Pinpoint the cell where the given text exists, returning its (x, y) midpoint coordinate. 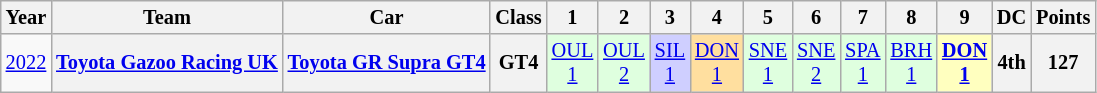
4 (717, 17)
Toyota GR Supra GT4 (387, 63)
SNE2 (816, 63)
Class (518, 17)
5 (768, 17)
SIL1 (670, 63)
3 (670, 17)
OUL2 (624, 63)
Year (26, 17)
GT4 (518, 63)
9 (964, 17)
SPA1 (862, 63)
Points (1063, 17)
Car (387, 17)
Team (167, 17)
8 (911, 17)
SNE1 (768, 63)
OUL1 (573, 63)
2022 (26, 63)
BRH1 (911, 63)
DC (1012, 17)
1 (573, 17)
6 (816, 17)
2 (624, 17)
Toyota Gazoo Racing UK (167, 63)
4th (1012, 63)
127 (1063, 63)
7 (862, 17)
